From the cell containing the given text, extract its center point as [X, Y] coordinate. 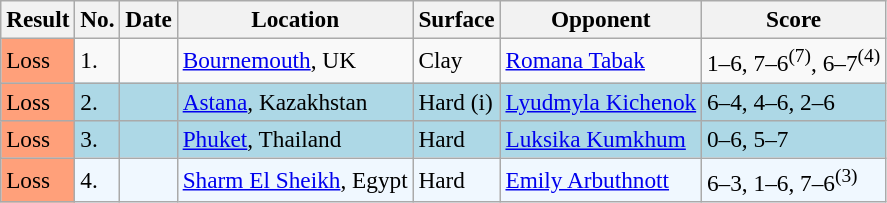
1. [98, 60]
3. [98, 139]
Surface [456, 19]
Emily Arbuthnott [600, 180]
Romana Tabak [600, 60]
0–6, 5–7 [794, 139]
6–3, 1–6, 7–6(3) [794, 180]
Bournemouth, UK [295, 60]
Score [794, 19]
Opponent [600, 19]
Astana, Kazakhstan [295, 101]
Hard (i) [456, 101]
Lyudmyla Kichenok [600, 101]
Phuket, Thailand [295, 139]
2. [98, 101]
6–4, 4–6, 2–6 [794, 101]
Luksika Kumkhum [600, 139]
Clay [456, 60]
Date [148, 19]
1–6, 7–6(7), 6–7(4) [794, 60]
Location [295, 19]
No. [98, 19]
Sharm El Sheikh, Egypt [295, 180]
4. [98, 180]
Result [38, 19]
